Search for the cell housing the specified text and yield its [X, Y] center coordinate. 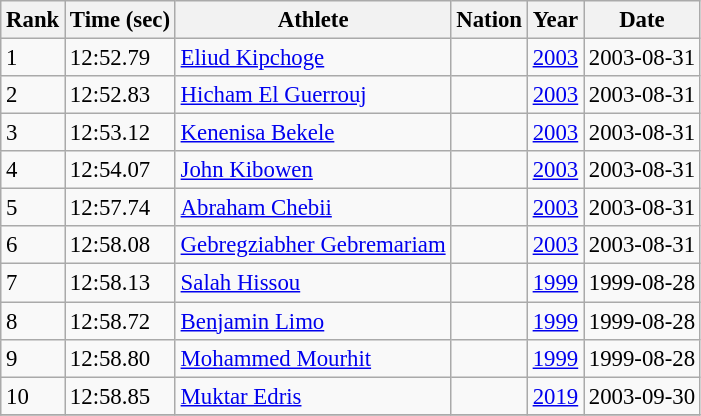
2 [33, 95]
Mohammed Mourhit [313, 358]
Nation [489, 20]
12:57.74 [120, 208]
12:58.72 [120, 321]
12:52.83 [120, 95]
2003-09-30 [642, 396]
12:54.07 [120, 170]
4 [33, 170]
7 [33, 283]
12:58.13 [120, 283]
10 [33, 396]
Gebregziabher Gebremariam [313, 245]
12:58.85 [120, 396]
3 [33, 133]
Muktar Edris [313, 396]
Date [642, 20]
Year [555, 20]
2019 [555, 396]
Hicham El Guerrouj [313, 95]
Athlete [313, 20]
Kenenisa Bekele [313, 133]
Salah Hissou [313, 283]
8 [33, 321]
12:58.08 [120, 245]
Time (sec) [120, 20]
Eliud Kipchoge [313, 58]
12:52.79 [120, 58]
6 [33, 245]
1 [33, 58]
12:58.80 [120, 358]
Benjamin Limo [313, 321]
Rank [33, 20]
12:53.12 [120, 133]
John Kibowen [313, 170]
5 [33, 208]
Abraham Chebii [313, 208]
9 [33, 358]
